Pinpoint the cell where the given text exists, returning its [X, Y] midpoint coordinate. 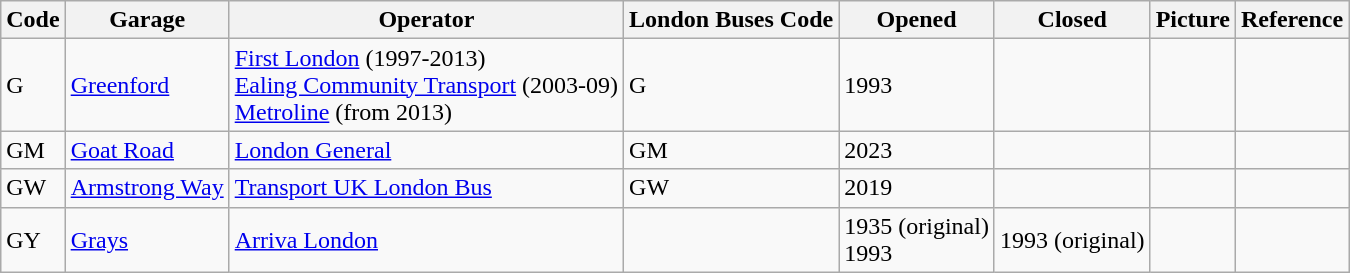
Armstrong Way [147, 188]
Closed [1072, 20]
Garage [147, 20]
Greenford [147, 85]
Grays [147, 240]
1993 (original) [1072, 240]
Arriva London [426, 240]
2019 [917, 188]
Code [33, 20]
Picture [1192, 20]
London Buses Code [732, 20]
Opened [917, 20]
London General [426, 150]
Reference [1292, 20]
Operator [426, 20]
First London (1997-2013)Ealing Community Transport (2003-09)Metroline (from 2013) [426, 85]
2023 [917, 150]
Transport UK London Bus [426, 188]
Goat Road [147, 150]
1993 [917, 85]
GY [33, 240]
1935 (original)1993 [917, 240]
